For the text-containing cell, return its midpoint in (x, y) coordinate format. 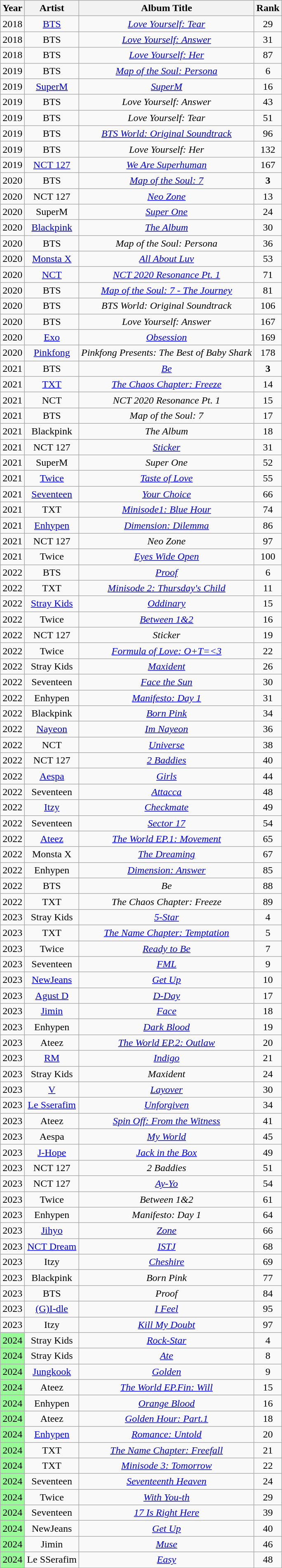
44 (268, 776)
71 (268, 275)
10 (268, 980)
Layover (167, 1090)
Sector 17 (167, 823)
With You-th (167, 1497)
V (52, 1090)
7 (268, 948)
Year (12, 8)
We Are Superhuman (167, 165)
Pinkfong Presents: The Best of Baby Shark (167, 353)
69 (268, 1262)
Jihyo (52, 1231)
89 (268, 901)
Agust D (52, 996)
Exo (52, 337)
Indigo (167, 1058)
Cheshire (167, 1262)
85 (268, 870)
Orange Blood (167, 1403)
ISTJ (167, 1246)
178 (268, 353)
Taste of Love (167, 478)
RM (52, 1058)
Eyes Wide Open (167, 557)
61 (268, 1199)
Im Nayeon (167, 729)
Kill My Doubt (167, 1325)
77 (268, 1278)
87 (268, 55)
Pinkfong (52, 353)
96 (268, 133)
Girls (167, 776)
Rock-Star (167, 1340)
5 (268, 933)
The World EP.Fin: Will (167, 1387)
Jack in the Box (167, 1152)
Golden (167, 1372)
The Name Chapter: Temptation (167, 933)
Minisode 2: Thursday's Child (167, 588)
FML (167, 964)
Attacca (167, 792)
The Name Chapter: Freefall (167, 1450)
106 (268, 306)
Le SSerafim (52, 1560)
39 (268, 1513)
88 (268, 886)
My World (167, 1136)
I Feel (167, 1309)
11 (268, 588)
All About Luv (167, 259)
Face the Sun (167, 682)
Easy (167, 1560)
8 (268, 1356)
Oddinary (167, 604)
Seventeenth Heaven (167, 1482)
The World EP.2: Outlaw (167, 1043)
Artist (52, 8)
Le Sserafim (52, 1105)
D-Day (167, 996)
55 (268, 478)
Minisode 3: Tomorrow (167, 1466)
Dark Blood (167, 1027)
41 (268, 1121)
Nayeon (52, 729)
5-Star (167, 917)
The Dreaming (167, 854)
53 (268, 259)
14 (268, 384)
74 (268, 510)
95 (268, 1309)
169 (268, 337)
Face (167, 1011)
Obsession (167, 337)
65 (268, 839)
Ay-Yo (167, 1183)
84 (268, 1293)
67 (268, 854)
Muse (167, 1544)
Map of the Soul: 7 - The Journey (167, 290)
Formula of Love: O+T=<3 (167, 651)
26 (268, 666)
Ate (167, 1356)
Universe (167, 745)
Zone (167, 1231)
68 (268, 1246)
38 (268, 745)
Golden Hour: Part.1 (167, 1419)
Album Title (167, 8)
The World EP.1: Movement (167, 839)
Checkmate (167, 807)
Your Choice (167, 494)
46 (268, 1544)
17 Is Right Here (167, 1513)
J-Hope (52, 1152)
NCT Dream (52, 1246)
Ready to Be (167, 948)
86 (268, 525)
64 (268, 1215)
Jungkook (52, 1372)
52 (268, 463)
45 (268, 1136)
Dimension: Answer (167, 870)
Minisode1: Blue Hour (167, 510)
Unforgiven (167, 1105)
43 (268, 102)
Rank (268, 8)
13 (268, 196)
81 (268, 290)
(G)I-dle (52, 1309)
Romance: Untold (167, 1434)
100 (268, 557)
132 (268, 149)
Spin Off: From the Witness (167, 1121)
Dimension: Dilemma (167, 525)
